Determine the [x, y] coordinate at the center of the cell enclosing the given text.  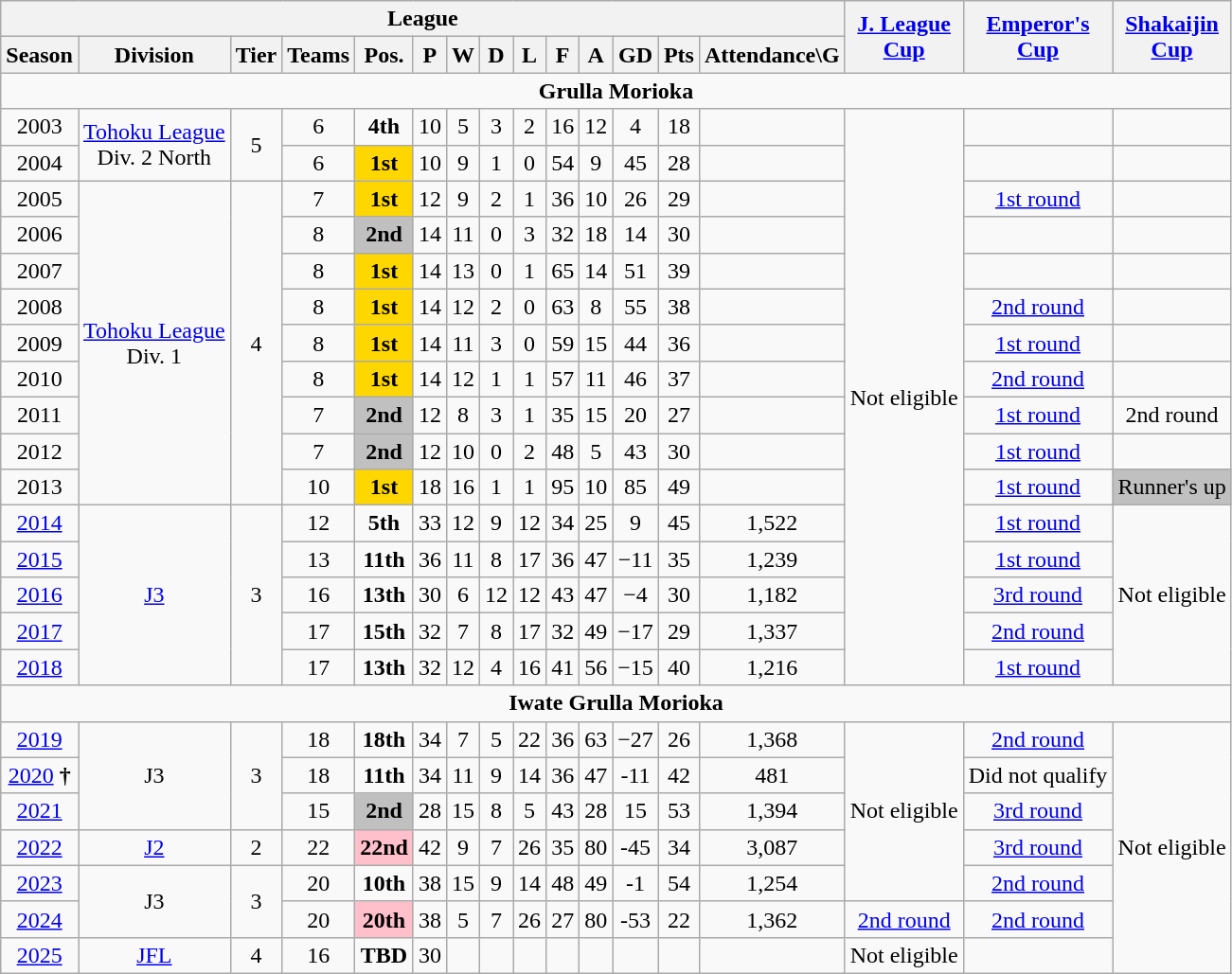
2014 [40, 523]
2003 [40, 127]
W [462, 55]
F [562, 55]
4th [384, 127]
2021 [40, 811]
Grulla Morioka [616, 91]
1,394 [772, 811]
−15 [636, 667]
2019 [40, 739]
1,337 [772, 631]
1,254 [772, 883]
2012 [40, 452]
39 [678, 271]
Did not qualify [1038, 775]
51 [636, 271]
37 [678, 379]
20th [384, 919]
1,216 [772, 667]
League [422, 19]
−4 [636, 595]
95 [562, 487]
56 [597, 667]
2011 [40, 415]
33 [430, 523]
1,239 [772, 559]
2018 [40, 667]
53 [678, 811]
22nd [384, 847]
GD [636, 55]
2016 [40, 595]
55 [636, 307]
65 [562, 271]
Iwate Grulla Morioka [616, 703]
Pos. [384, 55]
481 [772, 775]
2017 [40, 631]
57 [562, 379]
10th [384, 883]
J2 [153, 847]
P [430, 55]
Tohoku League Div. 2 North [153, 145]
Season [40, 55]
2025 [40, 955]
1,362 [772, 919]
1,522 [772, 523]
-11 [636, 775]
40 [678, 667]
D [496, 55]
Tier [256, 55]
2008 [40, 307]
Pts [678, 55]
2005 [40, 199]
46 [636, 379]
5th [384, 523]
JFL [153, 955]
Tohoku League Div. 1 [153, 343]
2020 † [40, 775]
Teams [318, 55]
A [597, 55]
−27 [636, 739]
Division [153, 55]
−11 [636, 559]
2007 [40, 271]
85 [636, 487]
1,368 [772, 739]
2022 [40, 847]
15th [384, 631]
ShakaijinCup [1172, 37]
-53 [636, 919]
44 [636, 343]
1,182 [772, 595]
2010 [40, 379]
2009 [40, 343]
18th [384, 739]
Runner's up [1172, 487]
Emperor'sCup [1038, 37]
2006 [40, 235]
2015 [40, 559]
−17 [636, 631]
L [530, 55]
TBD [384, 955]
-45 [636, 847]
2013 [40, 487]
2023 [40, 883]
25 [597, 523]
59 [562, 343]
2004 [40, 163]
3,087 [772, 847]
Attendance\G [772, 55]
J. League Cup [903, 37]
41 [562, 667]
2024 [40, 919]
-1 [636, 883]
